Provide the [X, Y] coordinate of the cell's center where the given text is located.  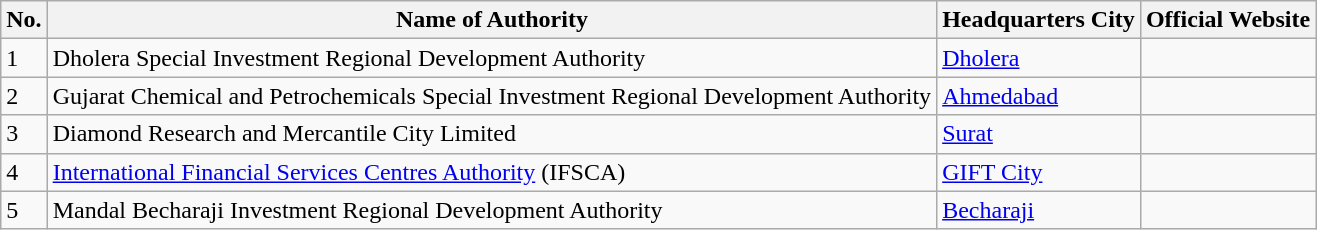
Ahmedabad [1039, 96]
International Financial Services Centres Authority (IFSCA) [492, 172]
4 [24, 172]
Becharaji [1039, 210]
Diamond Research and Mercantile City Limited [492, 134]
3 [24, 134]
Official Website [1228, 20]
2 [24, 96]
GIFT City [1039, 172]
1 [24, 58]
5 [24, 210]
Headquarters City [1039, 20]
Mandal Becharaji Investment Regional Development Authority [492, 210]
Name of Authority [492, 20]
No. [24, 20]
Dholera Special Investment Regional Development Authority [492, 58]
Gujarat Chemical and Petrochemicals Special Investment Regional Development Authority [492, 96]
Surat [1039, 134]
Dholera [1039, 58]
